Extract the (x, y) coordinate from the center of the cell holding the provided text.  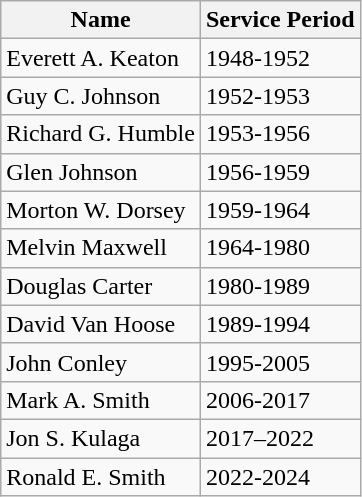
Richard G. Humble (101, 134)
Mark A. Smith (101, 400)
John Conley (101, 362)
Service Period (280, 20)
1989-1994 (280, 324)
Name (101, 20)
2022-2024 (280, 477)
1980-1989 (280, 286)
Morton W. Dorsey (101, 210)
Glen Johnson (101, 172)
Douglas Carter (101, 286)
1964-1980 (280, 248)
1995-2005 (280, 362)
2017–2022 (280, 438)
1959-1964 (280, 210)
Guy C. Johnson (101, 96)
David Van Hoose (101, 324)
1948-1952 (280, 58)
1956-1959 (280, 172)
1952-1953 (280, 96)
1953-1956 (280, 134)
Melvin Maxwell (101, 248)
Jon S. Kulaga (101, 438)
Everett A. Keaton (101, 58)
2006-2017 (280, 400)
Ronald E. Smith (101, 477)
